Capture the cell that displays the provided text and extract its [x, y] central coordinate. 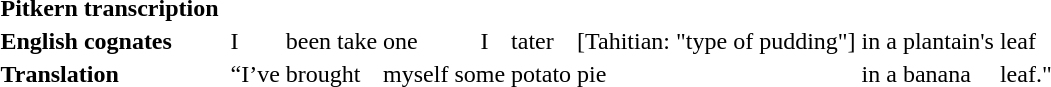
take [358, 41]
[Tahitian: "type of pudding"] [717, 41]
in [871, 41]
tater [542, 41]
plantain's [948, 41]
a [892, 41]
one [429, 41]
been [308, 41]
